Output the [x, y] coordinate of the center of the cell containing the given text.  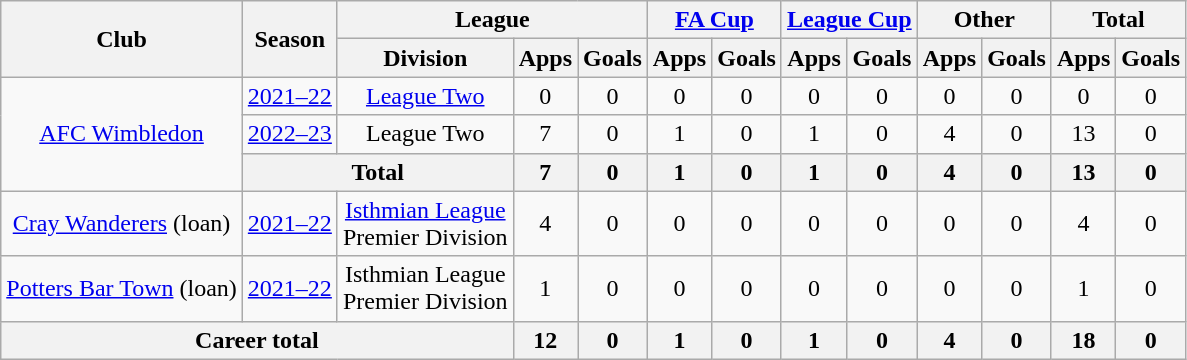
Career total [257, 340]
League [492, 20]
2022–23 [290, 134]
Cray Wanderers (loan) [122, 224]
Club [122, 39]
AFC Wimbledon [122, 134]
Division [425, 58]
League Cup [849, 20]
12 [545, 340]
Other [984, 20]
FA Cup [714, 20]
Season [290, 39]
Potters Bar Town (loan) [122, 288]
18 [1083, 340]
